Locate the cell with the specified text and output its [x, y] center coordinate. 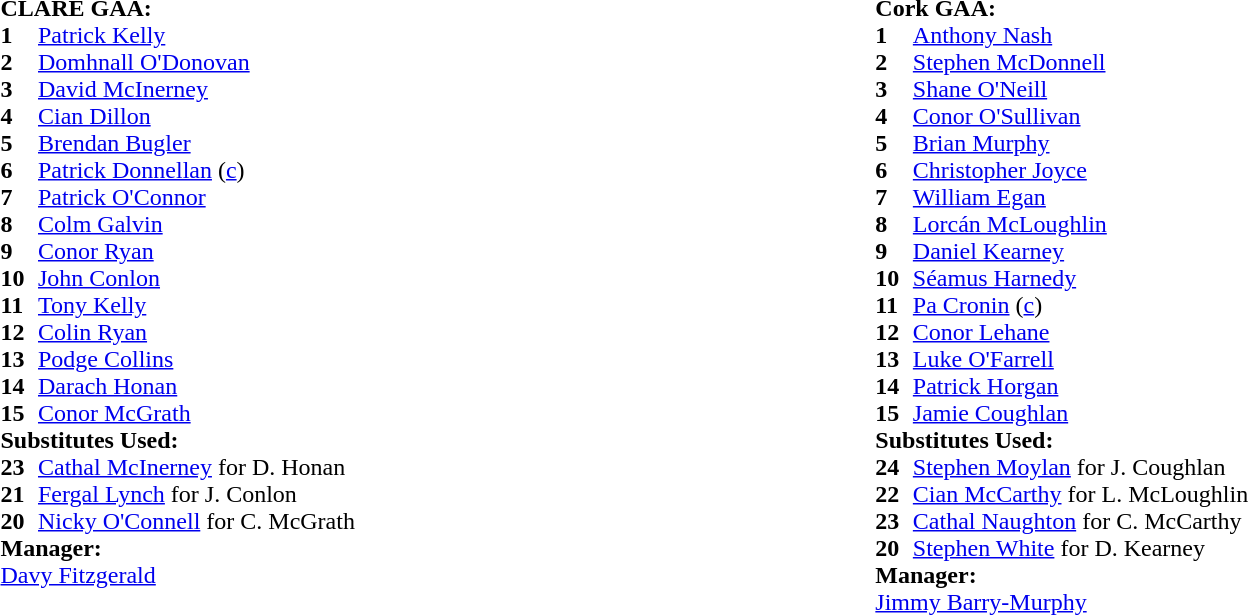
Colin Ryan [196, 332]
24 [894, 468]
Pa Cronin (c) [1080, 306]
Stephen McDonnell [1080, 62]
Patrick O'Connor [196, 198]
Daniel Kearney [1080, 252]
Conor Lehane [1080, 332]
John Conlon [196, 278]
Colm Galvin [196, 224]
Davy Fitzgerald [177, 576]
Podge Collins [196, 360]
Stephen Moylan for J. Coughlan [1080, 468]
Séamus Harnedy [1080, 278]
Darach Honan [196, 386]
Jimmy Barry-Murphy [1062, 602]
Conor McGrath [196, 414]
Cathal McInerney for D. Honan [196, 468]
Anthony Nash [1080, 36]
William Egan [1080, 198]
Lorcán McLoughlin [1080, 224]
Conor Ryan [196, 252]
21 [19, 494]
Luke O'Farrell [1080, 360]
David McInerney [196, 90]
Patrick Horgan [1080, 386]
22 [894, 494]
Cian McCarthy for L. McLoughlin [1080, 494]
Jamie Coughlan [1080, 414]
Fergal Lynch for J. Conlon [196, 494]
Brendan Bugler [196, 144]
Christopher Joyce [1080, 170]
Brian Murphy [1080, 144]
Stephen White for D. Kearney [1080, 548]
Domhnall O'Donovan [196, 62]
Patrick Donnellan (c) [196, 170]
Conor O'Sullivan [1080, 116]
Cian Dillon [196, 116]
Patrick Kelly [196, 36]
Cathal Naughton for C. McCarthy [1080, 522]
Nicky O'Connell for C. McGrath [196, 522]
Shane O'Neill [1080, 90]
Tony Kelly [196, 306]
